Extract the (x, y) coordinate from the center of the cell holding the provided text.  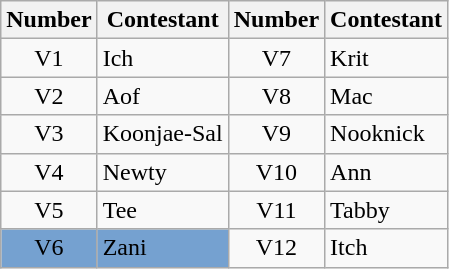
V7 (276, 58)
V10 (276, 172)
V2 (49, 96)
V6 (49, 248)
Itch (386, 248)
V9 (276, 134)
Ich (162, 58)
Ann (386, 172)
V8 (276, 96)
V11 (276, 210)
Koonjae-Sal (162, 134)
V5 (49, 210)
V12 (276, 248)
Nooknick (386, 134)
V3 (49, 134)
Newty (162, 172)
Zani (162, 248)
V4 (49, 172)
Mac (386, 96)
Krit (386, 58)
Tabby (386, 210)
Tee (162, 210)
V1 (49, 58)
Aof (162, 96)
